Scan for the cell matching the given text and deliver its [x, y] coordinate at center. 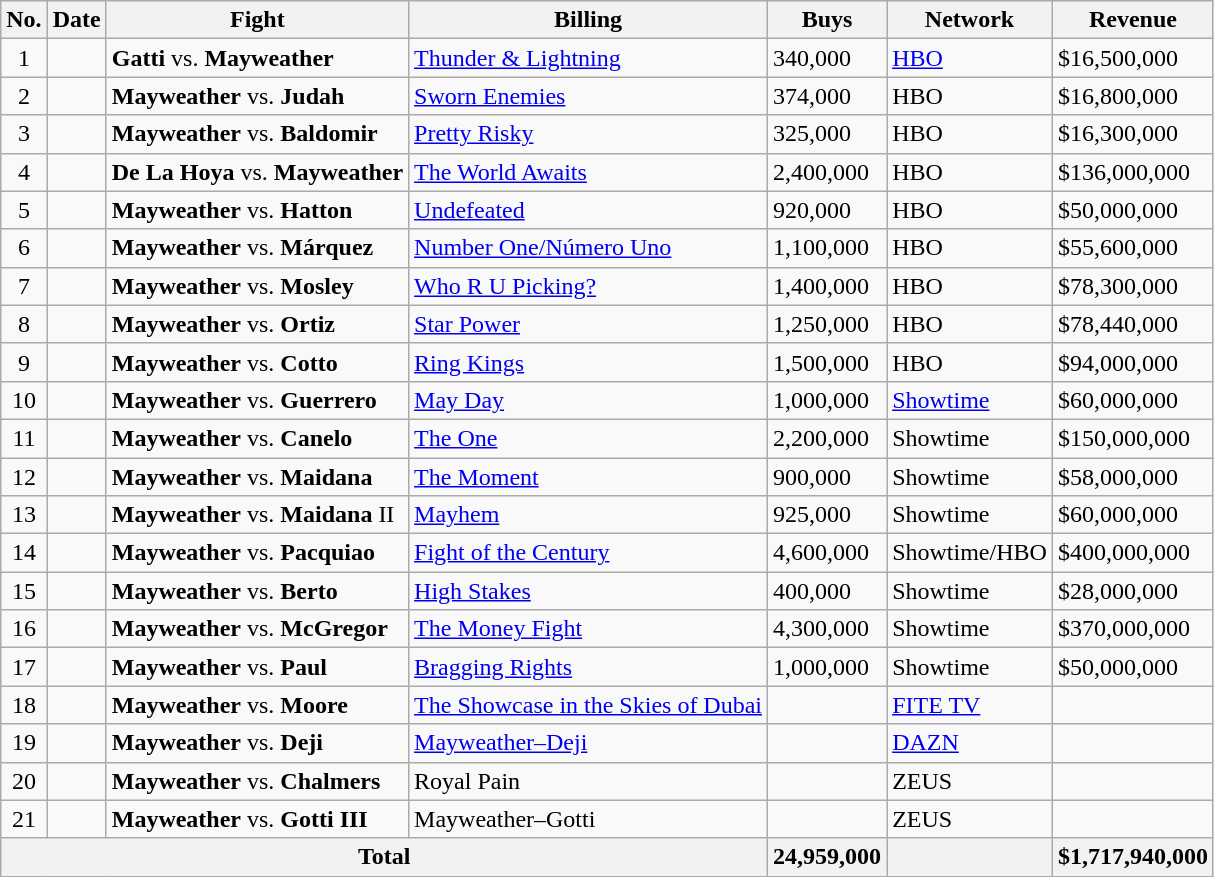
Mayweather vs. Cotto [257, 362]
4 [24, 172]
High Stakes [588, 591]
920,000 [828, 210]
Mayweather vs. Maidana [257, 477]
Mayweather vs. Moore [257, 705]
340,000 [828, 58]
Mayweather–Gotti [588, 819]
Mayweather vs. Deji [257, 743]
$370,000,000 [1132, 629]
Mayweather vs. Baldomir [257, 134]
325,000 [828, 134]
FITE TV [970, 705]
Ring Kings [588, 362]
$58,000,000 [1132, 477]
Mayweather vs. Ortiz [257, 324]
The Money Fight [588, 629]
Fight [257, 20]
Gatti vs. Mayweather [257, 58]
The One [588, 438]
15 [24, 591]
Mayweather vs. Mosley [257, 286]
Mayweather vs. Pacquiao [257, 553]
Mayweather vs. Márquez [257, 248]
Star Power [588, 324]
900,000 [828, 477]
Network [970, 20]
Date [76, 20]
12 [24, 477]
2,400,000 [828, 172]
Mayweather vs. Canelo [257, 438]
No. [24, 20]
10 [24, 400]
Mayweather–Deji [588, 743]
Who R U Picking? [588, 286]
20 [24, 781]
$28,000,000 [1132, 591]
9 [24, 362]
1 [24, 58]
4,300,000 [828, 629]
$55,600,000 [1132, 248]
May Day [588, 400]
374,000 [828, 96]
Billing [588, 20]
1,250,000 [828, 324]
16 [24, 629]
1,400,000 [828, 286]
1,500,000 [828, 362]
The World Awaits [588, 172]
14 [24, 553]
11 [24, 438]
Royal Pain [588, 781]
The Showcase in the Skies of Dubai [588, 705]
Number One/Número Uno [588, 248]
13 [24, 515]
Mayweather vs. Paul [257, 667]
$150,000,000 [1132, 438]
6 [24, 248]
5 [24, 210]
17 [24, 667]
Sworn Enemies [588, 96]
2,200,000 [828, 438]
8 [24, 324]
Undefeated [588, 210]
Thunder & Lightning [588, 58]
$16,500,000 [1132, 58]
21 [24, 819]
Fight of the Century [588, 553]
Total [384, 857]
400,000 [828, 591]
3 [24, 134]
925,000 [828, 515]
$136,000,000 [1132, 172]
Mayweather vs. Judah [257, 96]
$400,000,000 [1132, 553]
Showtime/HBO [970, 553]
$78,440,000 [1132, 324]
The Moment [588, 477]
Mayhem [588, 515]
$16,800,000 [1132, 96]
4,600,000 [828, 553]
DAZN [970, 743]
18 [24, 705]
7 [24, 286]
Mayweather vs. Hatton [257, 210]
Revenue [1132, 20]
Bragging Rights [588, 667]
$78,300,000 [1132, 286]
24,959,000 [828, 857]
Mayweather vs. Berto [257, 591]
1,100,000 [828, 248]
Mayweather vs. Maidana II [257, 515]
Mayweather vs. Gotti III [257, 819]
$1,717,940,000 [1132, 857]
Pretty Risky [588, 134]
Mayweather vs. Guerrero [257, 400]
Mayweather vs. McGregor [257, 629]
Mayweather vs. Chalmers [257, 781]
$94,000,000 [1132, 362]
Buys [828, 20]
2 [24, 96]
$16,300,000 [1132, 134]
De La Hoya vs. Mayweather [257, 172]
19 [24, 743]
